Determine the [X, Y] coordinate at the center of the cell enclosing the given text.  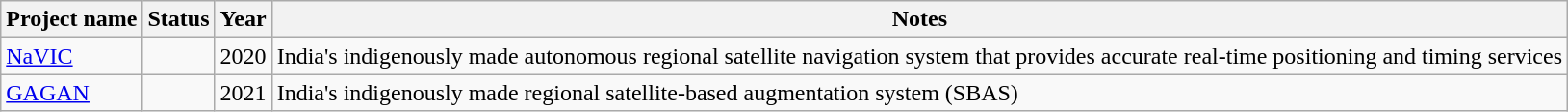
Status [179, 19]
Notes [919, 19]
2021 [243, 93]
2020 [243, 56]
NaVIC [71, 56]
Project name [71, 19]
GAGAN [71, 93]
India's indigenously made regional satellite-based augmentation system (SBAS) [919, 93]
Year [243, 19]
India's indigenously made autonomous regional satellite navigation system that provides accurate real-time positioning and timing services [919, 56]
